Return [x, y] of the center of cell containing provided text 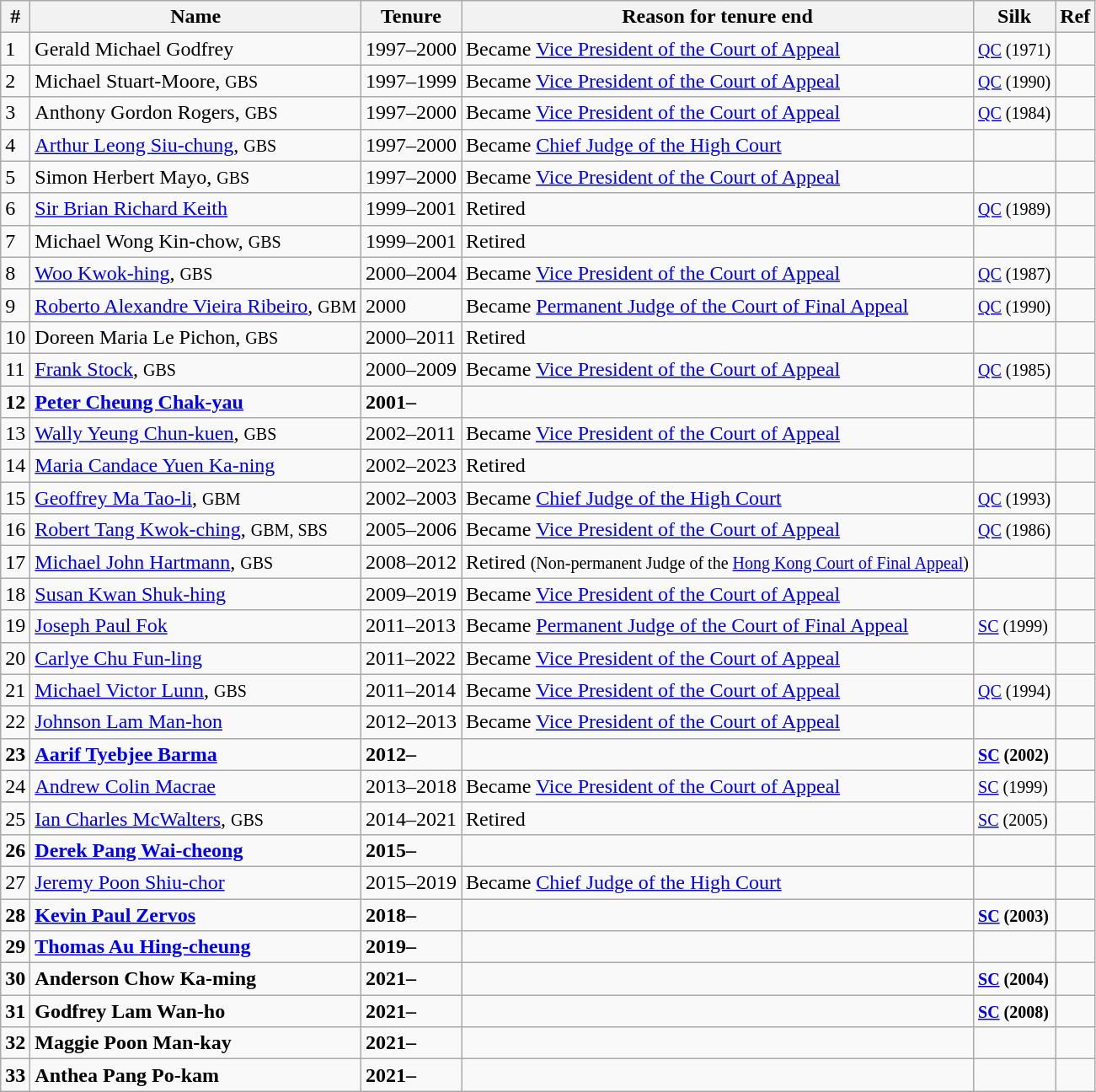
Michael John Hartmann, GBS [195, 562]
QC (1985) [1014, 369]
10 [15, 337]
29 [15, 947]
Frank Stock, GBS [195, 369]
2002–2011 [411, 434]
Derek Pang Wai-cheong [195, 850]
QC (1986) [1014, 530]
Johnson Lam Man-hon [195, 722]
20 [15, 658]
2013–2018 [411, 786]
19 [15, 626]
Woo Kwok-hing, GBS [195, 273]
2011–2014 [411, 690]
2011–2022 [411, 658]
Ian Charles McWalters, GBS [195, 818]
SC (2003) [1014, 914]
Anthony Gordon Rogers, GBS [195, 113]
Michael Stuart-Moore, GBS [195, 81]
2000–2009 [411, 369]
Retired (Non-permanent Judge of the Hong Kong Court of Final Appeal) [718, 562]
18 [15, 594]
Maggie Poon Man-kay [195, 1043]
Kevin Paul Zervos [195, 914]
Jeremy Poon Shiu-chor [195, 882]
7 [15, 241]
26 [15, 850]
Carlye Chu Fun-ling [195, 658]
2012–2013 [411, 722]
Gerald Michael Godfrey [195, 49]
15 [15, 498]
11 [15, 369]
Anthea Pang Po-kam [195, 1075]
Tenure [411, 17]
27 [15, 882]
17 [15, 562]
QC (1984) [1014, 113]
2011–2013 [411, 626]
Simon Herbert Mayo, GBS [195, 177]
24 [15, 786]
4 [15, 145]
Thomas Au Hing-cheung [195, 947]
2009–2019 [411, 594]
QC (1971) [1014, 49]
Maria Candace Yuen Ka-ning [195, 466]
2008–2012 [411, 562]
8 [15, 273]
28 [15, 914]
6 [15, 209]
Doreen Maria Le Pichon, GBS [195, 337]
Joseph Paul Fok [195, 626]
16 [15, 530]
Reason for tenure end [718, 17]
Andrew Colin Macrae [195, 786]
Wally Yeung Chun-kuen, GBS [195, 434]
Geoffrey Ma Tao-li, GBM [195, 498]
23 [15, 754]
Peter Cheung Chak-yau [195, 402]
1997–1999 [411, 81]
Silk [1014, 17]
30 [15, 979]
QC (1993) [1014, 498]
Michael Wong Kin-chow, GBS [195, 241]
22 [15, 722]
2001– [411, 402]
2019– [411, 947]
2000 [411, 305]
Ref [1075, 17]
2 [15, 81]
Susan Kwan Shuk-hing [195, 594]
33 [15, 1075]
25 [15, 818]
Aarif Tyebjee Barma [195, 754]
Sir Brian Richard Keith [195, 209]
Arthur Leong Siu-chung, GBS [195, 145]
Godfrey Lam Wan-ho [195, 1011]
32 [15, 1043]
2005–2006 [411, 530]
12 [15, 402]
14 [15, 466]
2000–2011 [411, 337]
Name [195, 17]
# [15, 17]
QC (1987) [1014, 273]
2015– [411, 850]
31 [15, 1011]
2000–2004 [411, 273]
5 [15, 177]
Roberto Alexandre Vieira Ribeiro, GBM [195, 305]
QC (1994) [1014, 690]
2012– [411, 754]
13 [15, 434]
Robert Tang Kwok-ching, GBM, SBS [195, 530]
2002–2003 [411, 498]
Anderson Chow Ka-ming [195, 979]
2002–2023 [411, 466]
1 [15, 49]
2015–2019 [411, 882]
SC (2008) [1014, 1011]
SC (2005) [1014, 818]
2014–2021 [411, 818]
Michael Victor Lunn, GBS [195, 690]
2018– [411, 914]
3 [15, 113]
QC (1989) [1014, 209]
21 [15, 690]
SC (2004) [1014, 979]
9 [15, 305]
SC (2002) [1014, 754]
